Extract the [X, Y] coordinate from the center of the cell holding the provided text.  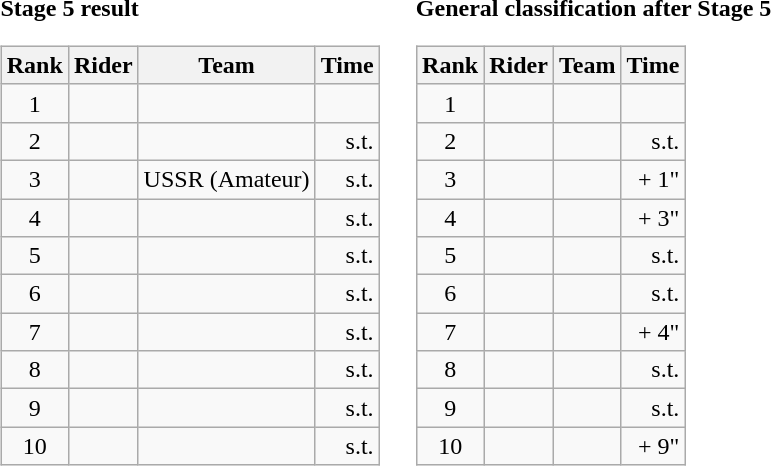
+ 9" [653, 446]
+ 1" [653, 179]
USSR (Amateur) [226, 179]
+ 3" [653, 217]
+ 4" [653, 332]
